Capture the cell that displays the provided text and extract its (x, y) central coordinate. 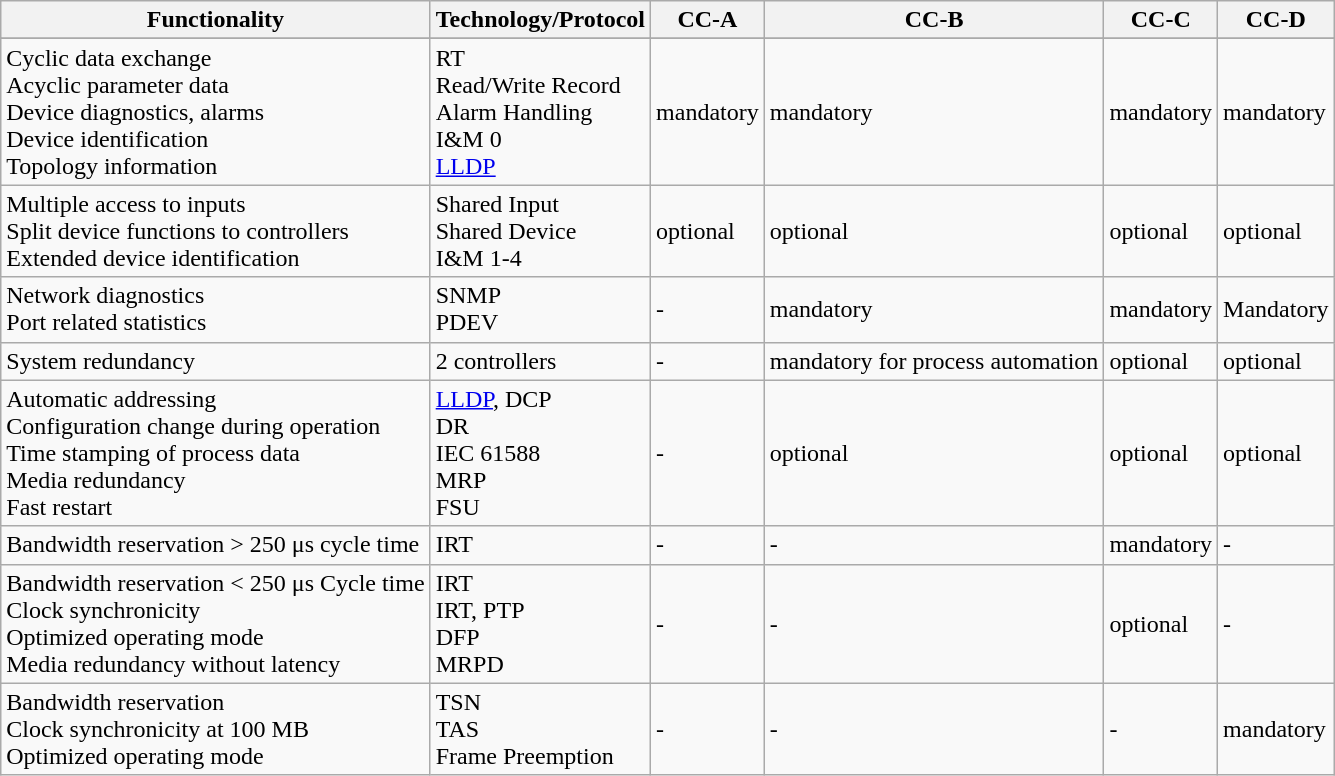
IRTIRT, PTPDFPMRPD (540, 624)
CC-B (934, 20)
Automatic addressingConfiguration change during operationTime stamping of process dataMedia redundancyFast restart (216, 453)
Technology/Protocol (540, 20)
Functionality (216, 20)
CC-D (1276, 20)
IRT (540, 545)
SNMPPDEV (540, 310)
Bandwidth reservation > 250 μs cycle time (216, 545)
2 controllers (540, 361)
mandatory for process automation (934, 361)
System redundancy (216, 361)
Mandatory (1276, 310)
Cyclic data exchangeAcyclic parameter dataDevice diagnostics, alarmsDevice identificationTopology information (216, 112)
Shared InputShared DeviceI&M 1-4 (540, 231)
Network diagnosticsPort related statistics (216, 310)
Multiple access to inputsSplit device functions to controllersExtended device identification (216, 231)
CC-A (708, 20)
CC-C (1161, 20)
Bandwidth reservation < 250 μs Cycle timeClock synchronicityOptimized operating modeMedia redundancy without latency (216, 624)
RTRead/Write RecordAlarm HandlingI&M 0LLDP (540, 112)
LLDP, DCPDRIEC 61588MRPFSU (540, 453)
TSNTASFrame Preemption (540, 729)
Bandwidth reservationClock synchronicity at 100 MBOptimized operating mode (216, 729)
